Pinpoint the cell where the given text exists, returning its (X, Y) midpoint coordinate. 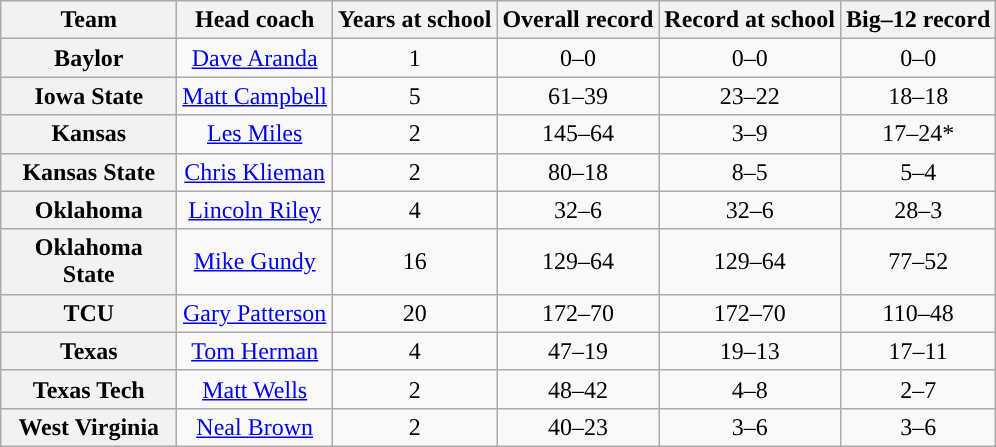
Chris Klieman (255, 172)
16 (415, 262)
Matt Campbell (255, 96)
4–8 (750, 389)
TCU (89, 313)
West Virginia (89, 427)
Kansas (89, 134)
Gary Patterson (255, 313)
17–24* (918, 134)
2–7 (918, 389)
Neal Brown (255, 427)
19–13 (750, 351)
110–48 (918, 313)
40–23 (578, 427)
Texas Tech (89, 389)
Tom Herman (255, 351)
Years at school (415, 20)
145–64 (578, 134)
Oklahoma State (89, 262)
8–5 (750, 172)
1 (415, 58)
5–4 (918, 172)
Les Miles (255, 134)
Team (89, 20)
Iowa State (89, 96)
3–9 (750, 134)
77–52 (918, 262)
Head coach (255, 20)
Big–12 record (918, 20)
18–18 (918, 96)
20 (415, 313)
Matt Wells (255, 389)
Overall record (578, 20)
Kansas State (89, 172)
Oklahoma (89, 210)
48–42 (578, 389)
Mike Gundy (255, 262)
Lincoln Riley (255, 210)
23–22 (750, 96)
61–39 (578, 96)
Baylor (89, 58)
80–18 (578, 172)
Record at school (750, 20)
Dave Aranda (255, 58)
Texas (89, 351)
47–19 (578, 351)
28–3 (918, 210)
5 (415, 96)
17–11 (918, 351)
